Return (x, y) of the center of cell containing provided text 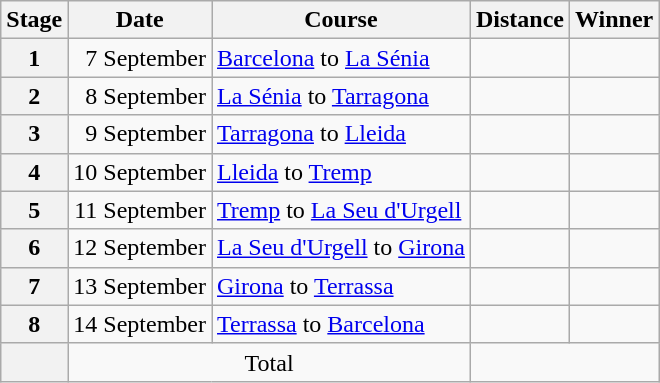
14 September (140, 324)
12 September (140, 248)
11 September (140, 210)
13 September (140, 286)
La Sénia to Tarragona (342, 96)
Tarragona to Lleida (342, 134)
7 September (140, 58)
1 (34, 58)
7 (34, 286)
Winner (614, 20)
Girona to Terrassa (342, 286)
Tremp to La Seu d'Urgell (342, 210)
5 (34, 210)
La Seu d'Urgell to Girona (342, 248)
Course (342, 20)
8 (34, 324)
2 (34, 96)
Lleida to Tremp (342, 172)
4 (34, 172)
6 (34, 248)
Total (270, 362)
Date (140, 20)
8 September (140, 96)
9 September (140, 134)
Stage (34, 20)
10 September (140, 172)
Terrassa to Barcelona (342, 324)
3 (34, 134)
Barcelona to La Sénia (342, 58)
Distance (520, 20)
